Find where the given text appears and provide that cell's center as (x, y) coordinate. 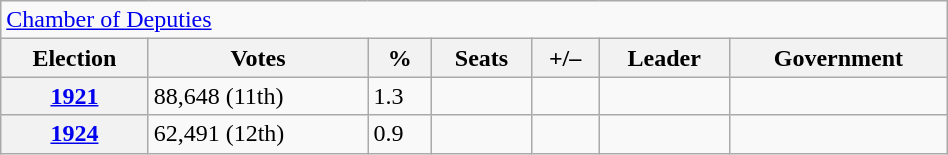
Government (839, 58)
+/– (564, 58)
1921 (74, 96)
Seats (482, 58)
Chamber of Deputies (474, 20)
62,491 (12th) (258, 134)
Election (74, 58)
Leader (664, 58)
1.3 (400, 96)
0.9 (400, 134)
Votes (258, 58)
88,648 (11th) (258, 96)
1924 (74, 134)
% (400, 58)
